From the cell containing the given text, extract its center point as [x, y] coordinate. 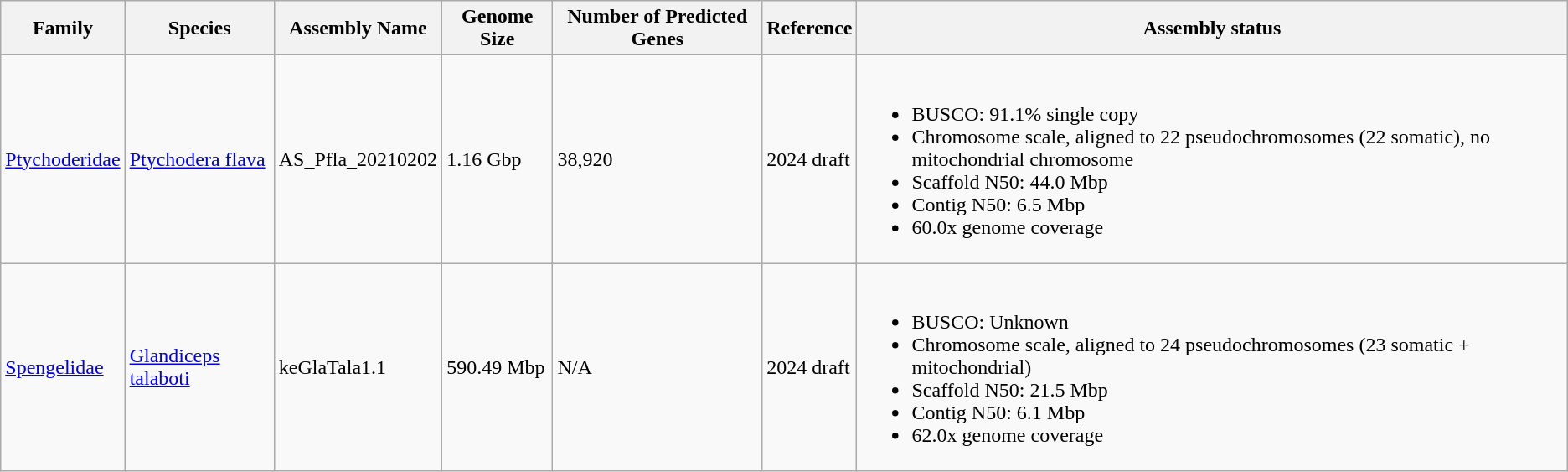
Glandiceps talaboti [199, 367]
Assembly status [1212, 29]
Reference [809, 29]
Family [63, 29]
Spengelidae [63, 367]
Ptychoderidae [63, 159]
Genome Size [498, 29]
Species [199, 29]
Ptychodera flava [199, 159]
keGlaTala1.1 [358, 367]
Assembly Name [358, 29]
Number of Predicted Genes [658, 29]
590.49 Mbp [498, 367]
N/A [658, 367]
1.16 Gbp [498, 159]
38,920 [658, 159]
AS_Pfla_20210202 [358, 159]
